From the cell containing the given text, extract its center point as (x, y) coordinate. 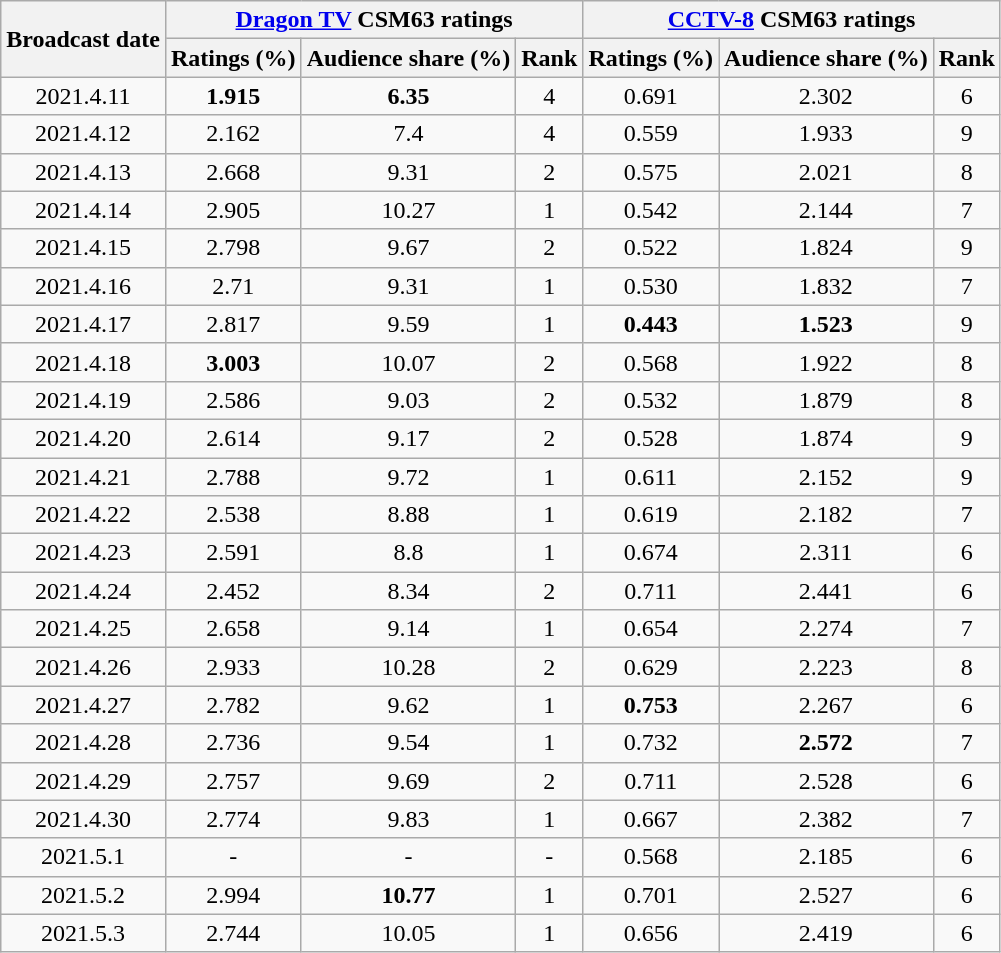
2021.4.28 (84, 743)
9.69 (408, 781)
2.441 (826, 591)
2.152 (826, 477)
2.382 (826, 819)
0.542 (651, 210)
10.05 (408, 933)
0.654 (651, 629)
2021.4.12 (84, 134)
2021.4.16 (84, 286)
2.658 (233, 629)
2021.4.11 (84, 96)
2021.5.2 (84, 895)
10.07 (408, 362)
9.67 (408, 248)
2.452 (233, 591)
2.538 (233, 515)
2.223 (826, 667)
2.302 (826, 96)
9.72 (408, 477)
2021.4.26 (84, 667)
2.798 (233, 248)
2.71 (233, 286)
10.77 (408, 895)
2021.4.20 (84, 438)
2.614 (233, 438)
2.905 (233, 210)
8.8 (408, 553)
2021.5.1 (84, 857)
1.915 (233, 96)
2021.4.14 (84, 210)
1.523 (826, 324)
2021.4.13 (84, 172)
10.27 (408, 210)
8.88 (408, 515)
Dragon TV CSM63 ratings (374, 20)
2.144 (826, 210)
2.021 (826, 172)
2.586 (233, 400)
2.185 (826, 857)
2.817 (233, 324)
2021.4.24 (84, 591)
2.572 (826, 743)
2021.5.3 (84, 933)
0.667 (651, 819)
2.162 (233, 134)
1.874 (826, 438)
2.311 (826, 553)
2.933 (233, 667)
2.757 (233, 781)
CCTV-8 CSM63 ratings (792, 20)
0.732 (651, 743)
1.879 (826, 400)
0.575 (651, 172)
2021.4.21 (84, 477)
1.922 (826, 362)
2.182 (826, 515)
9.83 (408, 819)
0.619 (651, 515)
2.419 (826, 933)
2021.4.29 (84, 781)
2.744 (233, 933)
0.629 (651, 667)
0.532 (651, 400)
2021.4.30 (84, 819)
7.4 (408, 134)
0.443 (651, 324)
Broadcast date (84, 39)
2.774 (233, 819)
2021.4.17 (84, 324)
9.59 (408, 324)
2021.4.15 (84, 248)
2.267 (826, 705)
2.668 (233, 172)
1.832 (826, 286)
0.522 (651, 248)
2.274 (826, 629)
0.701 (651, 895)
3.003 (233, 362)
9.54 (408, 743)
2021.4.22 (84, 515)
2.527 (826, 895)
8.34 (408, 591)
0.656 (651, 933)
0.674 (651, 553)
9.17 (408, 438)
2.782 (233, 705)
9.03 (408, 400)
2.788 (233, 477)
0.528 (651, 438)
2.528 (826, 781)
2021.4.27 (84, 705)
2.994 (233, 895)
0.753 (651, 705)
0.530 (651, 286)
0.611 (651, 477)
9.62 (408, 705)
2021.4.23 (84, 553)
1.933 (826, 134)
1.824 (826, 248)
0.691 (651, 96)
2021.4.19 (84, 400)
2021.4.18 (84, 362)
9.14 (408, 629)
2.591 (233, 553)
10.28 (408, 667)
6.35 (408, 96)
2.736 (233, 743)
0.559 (651, 134)
2021.4.25 (84, 629)
